Determine the [x, y] coordinate at the center of the cell enclosing the given text.  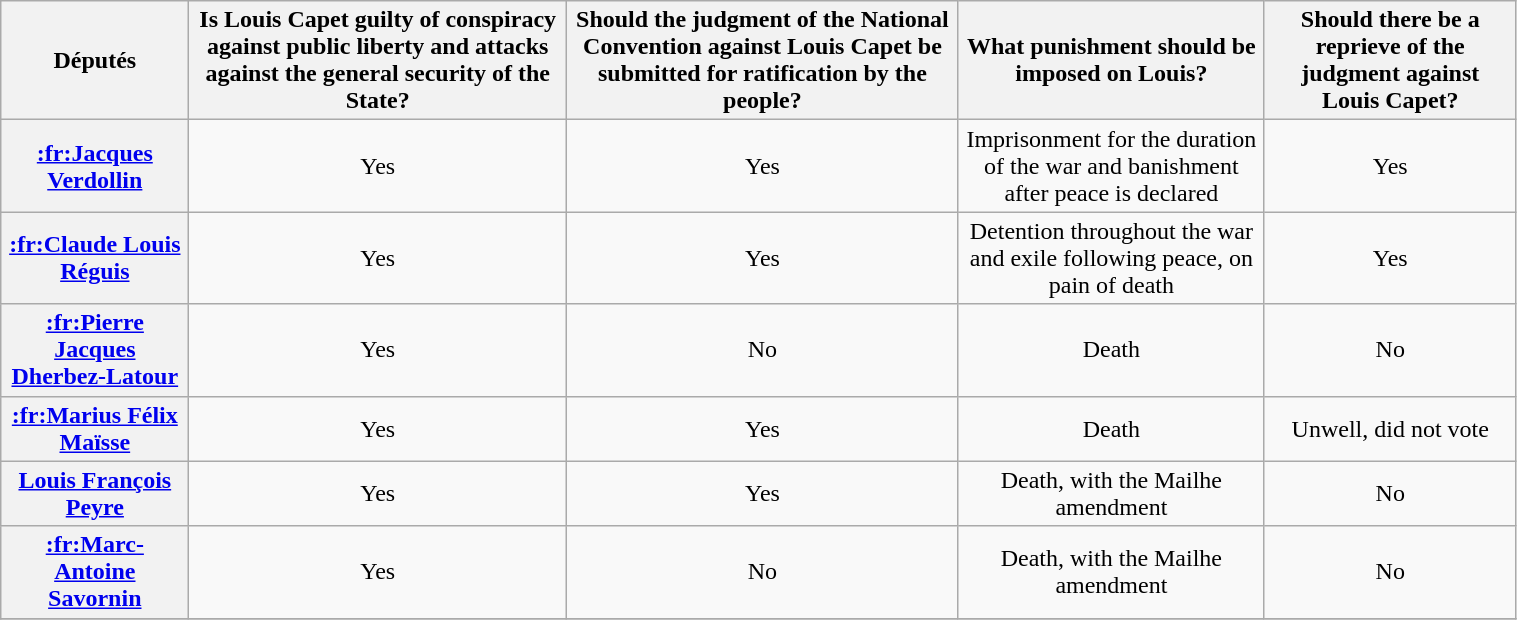
Should there be a reprieve of the judgment against Louis Capet? [1390, 60]
Imprisonment for the duration of the war and banishment after peace is declared [1111, 166]
What punishment should be imposed on Louis? [1111, 60]
:fr:Pierre Jacques Dherbez-Latour [95, 350]
Detention throughout the war and exile following peace, on pain of death [1111, 258]
Unwell, did not vote [1390, 428]
Should the judgment of the National Convention against Louis Capet be submitted for ratification by the people? [763, 60]
Louis François Peyre [95, 494]
:fr:Marc-Antoine Savornin [95, 572]
:fr:Jacques Verdollin [95, 166]
:fr:Marius Félix Maïsse [95, 428]
Députés [95, 60]
Is Louis Capet guilty of conspiracy against public liberty and attacks against the general security of the State? [378, 60]
:fr:Claude Louis Réguis [95, 258]
